Find where the given text appears and provide that cell's center as (X, Y) coordinate. 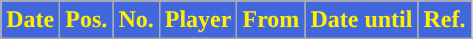
Player (198, 20)
Ref. (444, 20)
From (271, 20)
No. (136, 20)
Date until (362, 20)
Date (30, 20)
Pos. (86, 20)
